Capture the cell that displays the provided text and extract its [X, Y] central coordinate. 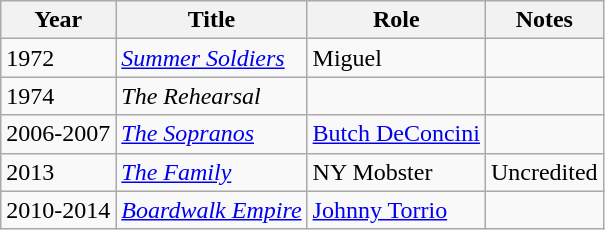
Notes [544, 20]
Title [212, 20]
Role [396, 20]
2013 [58, 172]
Miguel [396, 58]
The Family [212, 172]
Summer Soldiers [212, 58]
The Rehearsal [212, 96]
2006-2007 [58, 134]
1974 [58, 96]
NY Mobster [396, 172]
Boardwalk Empire [212, 210]
1972 [58, 58]
Year [58, 20]
Butch DeConcini [396, 134]
Johnny Torrio [396, 210]
Uncredited [544, 172]
The Sopranos [212, 134]
2010-2014 [58, 210]
